Search for the cell housing the specified text and yield its [X, Y] center coordinate. 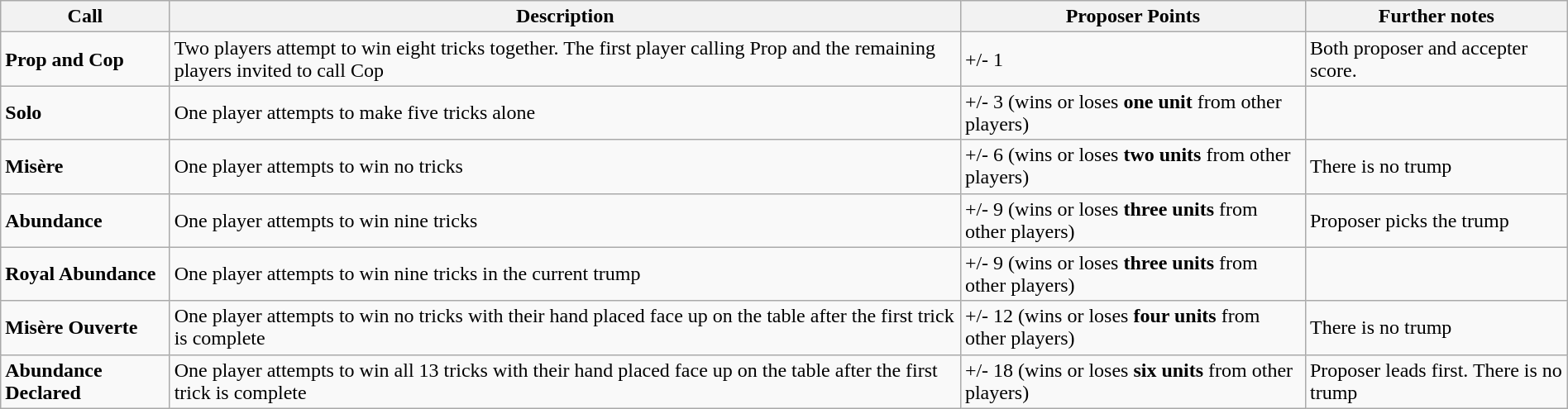
Misère Ouverte [85, 327]
Two players attempt to win eight tricks together. The first player calling Prop and the remaining players invited to call Cop [565, 59]
Misère [85, 167]
Further notes [1436, 17]
+/- 12 (wins or loses four units from other players) [1133, 327]
One player attempts to win nine tricks [565, 220]
Description [565, 17]
Royal Abundance [85, 274]
Call [85, 17]
One player attempts to win nine tricks in the current trump [565, 274]
Proposer Points [1133, 17]
One player attempts to win no tricks with their hand placed face up on the table after the first trick is complete [565, 327]
One player attempts to make five tricks alone [565, 112]
+/- 18 (wins or loses six units from other players) [1133, 382]
Abundance [85, 220]
One player attempts to win all 13 tricks with their hand placed face up on the table after the first trick is complete [565, 382]
+/- 3 (wins or loses one unit from other players) [1133, 112]
+/- 1 [1133, 59]
One player attempts to win no tricks [565, 167]
Proposer leads first. There is no trump [1436, 382]
+/- 6 (wins or loses two units from other players) [1133, 167]
Abundance Declared [85, 382]
Proposer picks the trump [1436, 220]
Prop and Cop [85, 59]
Solo [85, 112]
Both proposer and accepter score. [1436, 59]
